Determine the [x, y] coordinate at the center of the cell enclosing the given text.  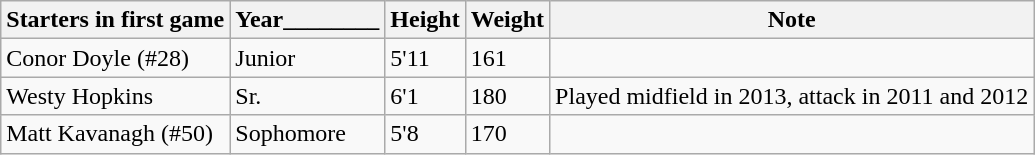
Westy Hopkins [116, 96]
Sophomore [308, 134]
6'1 [425, 96]
5'8 [425, 134]
Weight [507, 20]
Sr. [308, 96]
161 [507, 58]
Note [792, 20]
170 [507, 134]
Year________ [308, 20]
5'11 [425, 58]
Played midfield in 2013, attack in 2011 and 2012 [792, 96]
Matt Kavanagh (#50) [116, 134]
180 [507, 96]
Starters in first game [116, 20]
Height [425, 20]
Conor Doyle (#28) [116, 58]
Junior [308, 58]
